Identify which cell holds the provided text, then report its [x, y] central coordinate. 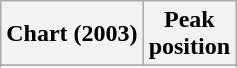
Chart (2003) [72, 34]
Peakposition [189, 34]
